Locate the cell with the specified text and output its [X, Y] center coordinate. 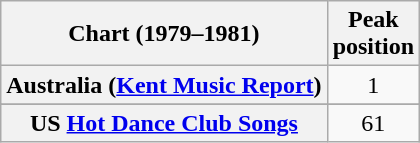
Chart (1979–1981) [164, 34]
61 [373, 123]
Australia (Kent Music Report) [164, 85]
Peakposition [373, 34]
1 [373, 85]
US Hot Dance Club Songs [164, 123]
